Determine the [X, Y] coordinate at the center of the cell enclosing the given text.  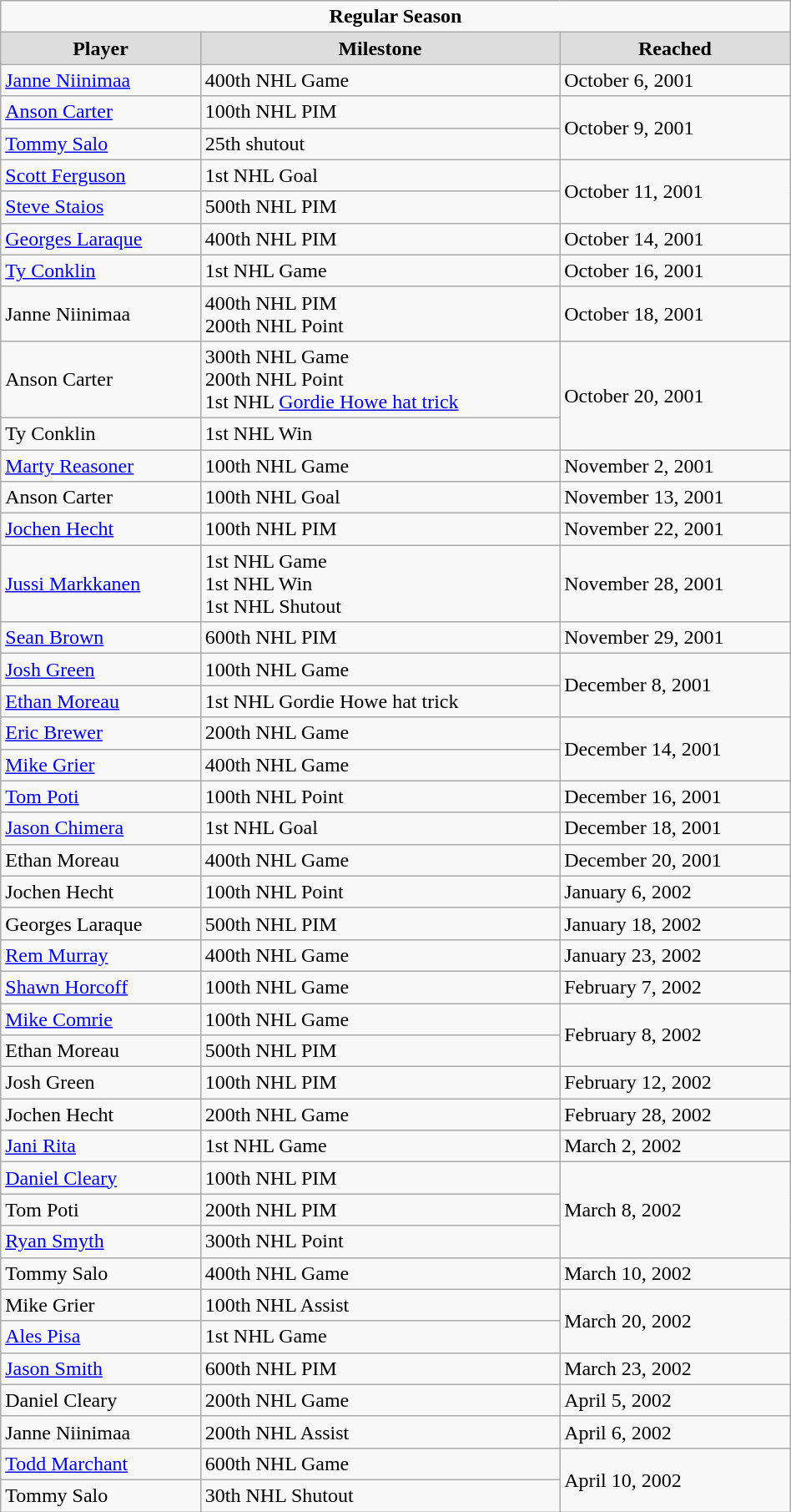
Mike Comrie [101, 1019]
30th NHL Shutout [380, 1495]
Steve Staios [101, 207]
December 18, 2001 [676, 828]
Marty Reasoner [101, 465]
Sean Brown [101, 638]
25th shutout [380, 144]
January 23, 2002 [676, 955]
October 16, 2001 [676, 271]
October 9, 2001 [676, 128]
October 20, 2001 [676, 395]
March 10, 2002 [676, 1273]
600th NHL Game [380, 1464]
300th NHL Game200th NHL Point1st NHL Gordie Howe hat trick [380, 379]
January 18, 2002 [676, 923]
March 23, 2002 [676, 1368]
Reached [676, 48]
October 18, 2001 [676, 314]
300th NHL Point [380, 1241]
November 29, 2001 [676, 638]
October 6, 2001 [676, 80]
1st NHL Win [380, 433]
February 12, 2002 [676, 1083]
Eric Brewer [101, 733]
March 20, 2002 [676, 1321]
Scott Ferguson [101, 175]
February 7, 2002 [676, 987]
April 6, 2002 [676, 1432]
October 14, 2001 [676, 239]
1st NHL Game1st NHL Win1st NHL Shutout [380, 584]
1st NHL Gordie Howe hat trick [380, 701]
October 11, 2001 [676, 191]
400th NHL PIM200th NHL Point [380, 314]
200th NHL Assist [380, 1432]
100th NHL Goal [380, 498]
March 2, 2002 [676, 1146]
April 5, 2002 [676, 1400]
November 13, 2001 [676, 498]
December 14, 2001 [676, 749]
December 8, 2001 [676, 685]
200th NHL PIM [380, 1210]
November 22, 2001 [676, 529]
400th NHL PIM [380, 239]
November 2, 2001 [676, 465]
November 28, 2001 [676, 584]
Player [101, 48]
Jani Rita [101, 1146]
Todd Marchant [101, 1464]
Ales Pisa [101, 1337]
December 20, 2001 [676, 860]
Jussi Markkanen [101, 584]
March 8, 2002 [676, 1210]
Ryan Smyth [101, 1241]
January 6, 2002 [676, 892]
100th NHL Assist [380, 1305]
Regular Season [395, 17]
February 8, 2002 [676, 1035]
Shawn Horcoff [101, 987]
April 10, 2002 [676, 1479]
February 28, 2002 [676, 1115]
Jason Smith [101, 1368]
Milestone [380, 48]
Rem Murray [101, 955]
December 16, 2001 [676, 796]
Jason Chimera [101, 828]
